Locate the cell with the specified text and output its (x, y) center coordinate. 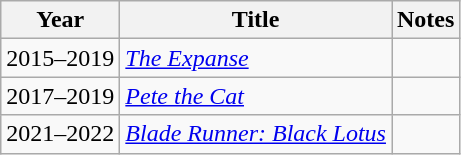
Title (256, 20)
The Expanse (256, 58)
2017–2019 (60, 96)
Pete the Cat (256, 96)
2015–2019 (60, 58)
Year (60, 20)
Blade Runner: Black Lotus (256, 134)
2021–2022 (60, 134)
Notes (426, 20)
